Output the (X, Y) coordinate of the center of the cell containing the given text.  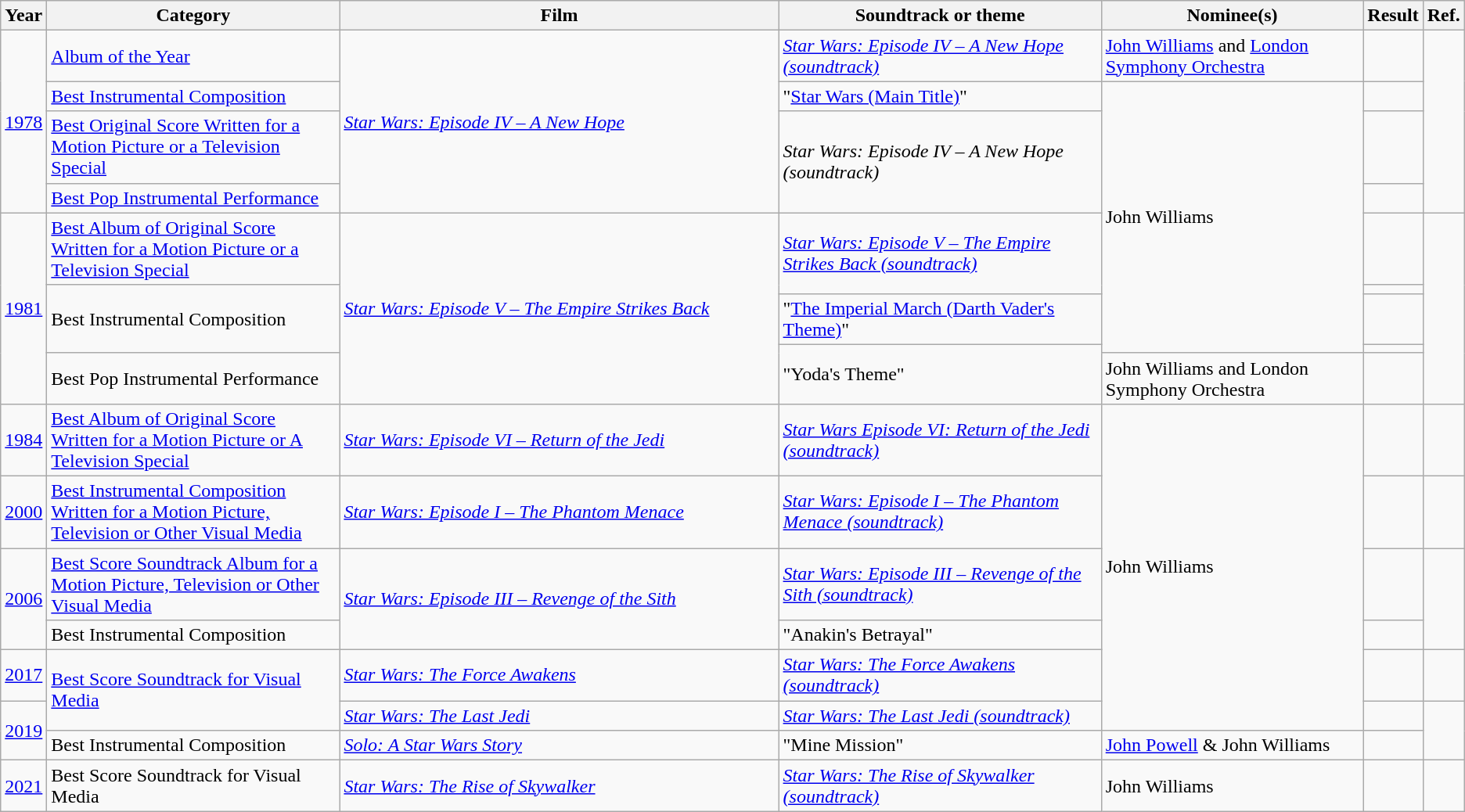
Star Wars: Episode V – The Empire Strikes Back (559, 308)
Best Score Soundtrack Album for a Motion Picture, Television or Other Visual Media (193, 584)
Album of the Year (193, 56)
Star Wars: Episode III – Revenge of the Sith (559, 598)
Soundtrack or theme (940, 16)
Star Wars: The Force Awakens (soundtrack) (940, 676)
2019 (23, 731)
Star Wars: Episode IV – A New Hope (559, 122)
Star Wars Episode VI: Return of the Jedi (soundtrack) (940, 440)
"The Imperial March (Darth Vader's Theme)" (940, 319)
Star Wars: Episode VI – Return of the Jedi (559, 440)
"Mine Mission" (940, 746)
Best Instrumental Composition Written for a Motion Picture, Television or Other Visual Media (193, 512)
Category (193, 16)
1981 (23, 308)
Star Wars: Episode III – Revenge of the Sith (soundtrack) (940, 584)
Best Album of Original Score Written for a Motion Picture or a Television Special (193, 249)
2021 (23, 785)
Film (559, 16)
Star Wars: The Force Awakens (559, 676)
Star Wars: Episode I – The Phantom Menace (559, 512)
1984 (23, 440)
2017 (23, 676)
John Powell & John Williams (1232, 746)
Star Wars: The Last Jedi (soundtrack) (940, 716)
1978 (23, 122)
2000 (23, 512)
Star Wars: The Last Jedi (559, 716)
Year (23, 16)
Best Album of Original Score Written for a Motion Picture or A Television Special (193, 440)
Ref. (1443, 16)
"Yoda's Theme" (940, 374)
"Anakin's Betrayal" (940, 635)
Star Wars: Episode I – The Phantom Menace (soundtrack) (940, 512)
Best Original Score Written for a Motion Picture or a Television Special (193, 147)
Star Wars: The Rise of Skywalker (soundtrack) (940, 785)
Star Wars: Episode V – The Empire Strikes Back (soundtrack) (940, 253)
Result (1393, 16)
Nominee(s) (1232, 16)
Solo: A Star Wars Story (559, 746)
"Star Wars (Main Title)" (940, 96)
Star Wars: The Rise of Skywalker (559, 785)
2006 (23, 598)
